Extract the (X, Y) coordinate from the center of the cell holding the provided text.  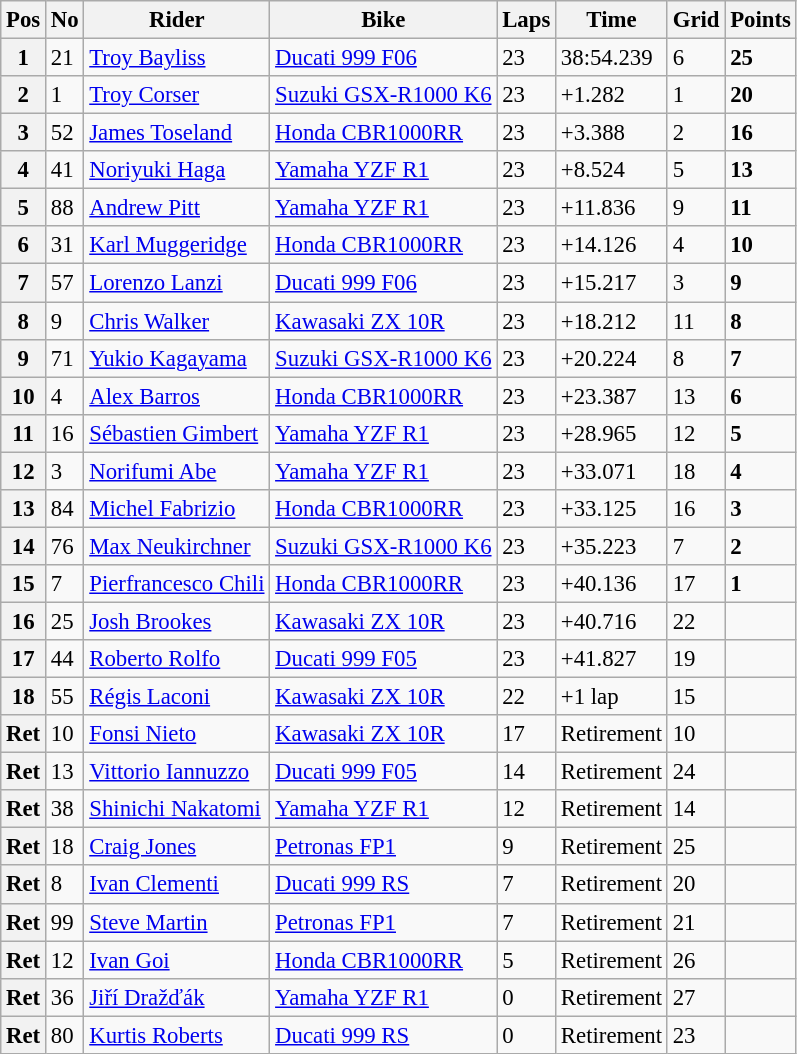
Points (760, 20)
Sébastien Gimbert (177, 433)
84 (65, 509)
Jiří Dražďák (177, 997)
Steve Martin (177, 922)
+15.217 (612, 283)
24 (696, 772)
Troy Bayliss (177, 58)
+11.836 (612, 208)
Pierfrancesco Chili (177, 584)
44 (65, 659)
57 (65, 283)
52 (65, 133)
+33.125 (612, 509)
26 (696, 960)
Alex Barros (177, 396)
+35.223 (612, 546)
Bike (384, 20)
27 (696, 997)
71 (65, 358)
Max Neukirchner (177, 546)
Laps (526, 20)
+18.212 (612, 321)
76 (65, 546)
+20.224 (612, 358)
Norifumi Abe (177, 471)
James Toseland (177, 133)
38 (65, 809)
55 (65, 697)
Vittorio Iannuzzo (177, 772)
Yukio Kagayama (177, 358)
+33.071 (612, 471)
Régis Laconi (177, 697)
Josh Brookes (177, 621)
Ivan Clementi (177, 885)
No (65, 20)
Karl Muggeridge (177, 245)
Lorenzo Lanzi (177, 283)
80 (65, 1035)
Time (612, 20)
Ivan Goi (177, 960)
+41.827 (612, 659)
Shinichi Nakatomi (177, 809)
Fonsi Nieto (177, 734)
+14.126 (612, 245)
Craig Jones (177, 847)
+3.388 (612, 133)
36 (65, 997)
Grid (696, 20)
88 (65, 208)
+1 lap (612, 697)
Troy Corser (177, 95)
Kurtis Roberts (177, 1035)
+40.136 (612, 584)
Andrew Pitt (177, 208)
Pos (24, 20)
+28.965 (612, 433)
+1.282 (612, 95)
Michel Fabrizio (177, 509)
99 (65, 922)
31 (65, 245)
+23.387 (612, 396)
19 (696, 659)
Noriyuki Haga (177, 170)
Roberto Rolfo (177, 659)
41 (65, 170)
+40.716 (612, 621)
38:54.239 (612, 58)
Chris Walker (177, 321)
Rider (177, 20)
+8.524 (612, 170)
